Determine the [x, y] coordinate at the center of the cell enclosing the given text.  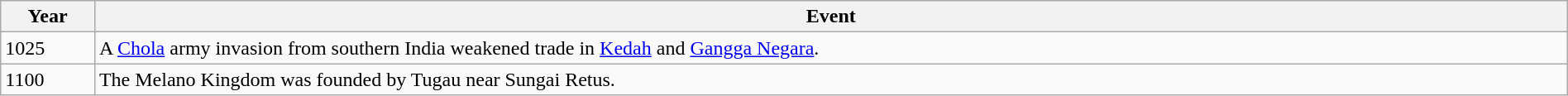
1025 [48, 48]
1100 [48, 79]
The Melano Kingdom was founded by Tugau near Sungai Retus. [830, 79]
Year [48, 17]
A Chola army invasion from southern India weakened trade in Kedah and Gangga Negara. [830, 48]
Event [830, 17]
